Capture the cell that displays the provided text and extract its [x, y] central coordinate. 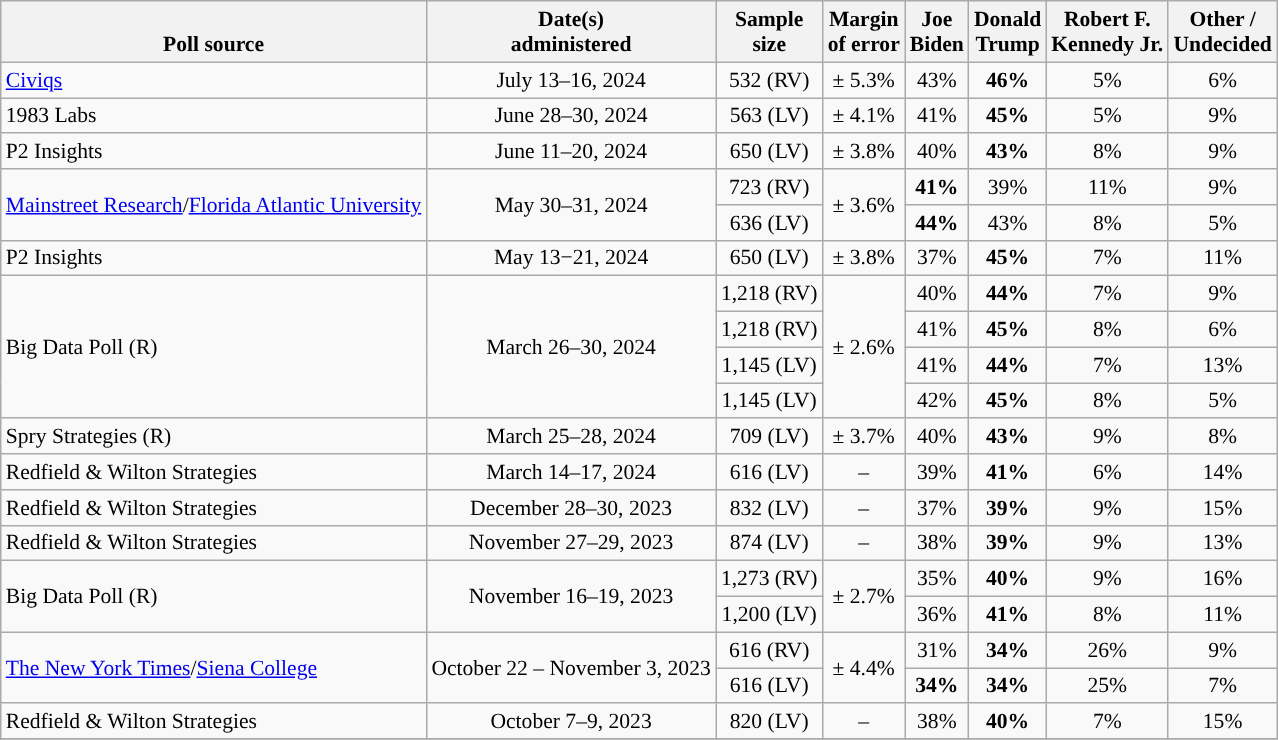
Spry Strategies (R) [214, 437]
636 (LV) [770, 223]
874 (LV) [770, 543]
16% [1222, 579]
October 7–9, 2023 [571, 722]
709 (LV) [770, 437]
March 14–17, 2024 [571, 472]
Samplesize [770, 32]
42% [937, 401]
November 16–19, 2023 [571, 596]
563 (LV) [770, 116]
October 22 – November 3, 2023 [571, 668]
May 13−21, 2024 [571, 258]
± 4.1% [864, 116]
31% [937, 650]
35% [937, 579]
14% [1222, 472]
Civiqs [214, 80]
December 28–30, 2023 [571, 508]
Mainstreet Research/Florida Atlantic University [214, 204]
March 26–30, 2024 [571, 347]
JoeBiden [937, 32]
25% [1107, 686]
May 30–31, 2024 [571, 204]
820 (LV) [770, 722]
Marginof error [864, 32]
Date(s)administered [571, 32]
March 25–28, 2024 [571, 437]
± 4.4% [864, 668]
616 (RV) [770, 650]
± 2.7% [864, 596]
1983 Labs [214, 116]
36% [937, 615]
The New York Times/Siena College [214, 668]
June 28–30, 2024 [571, 116]
46% [1008, 80]
Other /Undecided [1222, 32]
723 (RV) [770, 187]
832 (LV) [770, 508]
July 13–16, 2024 [571, 80]
1,200 (LV) [770, 615]
November 27–29, 2023 [571, 543]
Poll source [214, 32]
DonaldTrump [1008, 32]
Robert F.Kennedy Jr. [1107, 32]
± 2.6% [864, 347]
June 11–20, 2024 [571, 152]
26% [1107, 650]
± 3.6% [864, 204]
± 5.3% [864, 80]
532 (RV) [770, 80]
± 3.7% [864, 437]
1,273 (RV) [770, 579]
